Identify which cell holds the provided text, then report its [x, y] central coordinate. 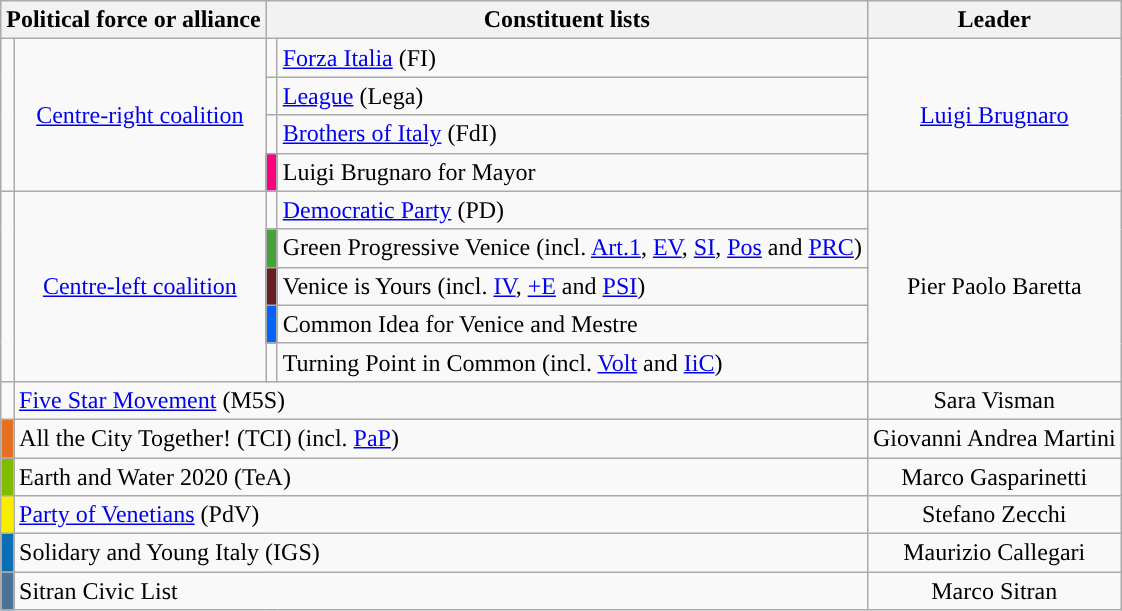
Five Star Movement (M5S) [441, 400]
All the City Together! (TCI) (incl. PaP) [441, 438]
Venice is Yours (incl. IV, +E and PSI) [572, 286]
Stefano Zecchi [994, 515]
Solidary and Young Italy (IGS) [441, 553]
Leader [994, 20]
Giovanni Andrea Martini [994, 438]
Luigi Brugnaro [994, 115]
League (Lega) [572, 96]
Maurizio Callegari [994, 553]
Earth and Water 2020 (TeA) [441, 477]
Political force or alliance [134, 20]
Forza Italia (FI) [572, 58]
Centre-left coalition [140, 286]
Turning Point in Common (incl. Volt and IiC) [572, 362]
Marco Sitran [994, 591]
Pier Paolo Baretta [994, 286]
Democratic Party (PD) [572, 210]
Brothers of Italy (FdI) [572, 134]
Sara Visman [994, 400]
Luigi Brugnaro for Mayor [572, 172]
Marco Gasparinetti [994, 477]
Party of Venetians (PdV) [441, 515]
Constituent lists [566, 20]
Centre-right coalition [140, 115]
Sitran Civic List [441, 591]
Green Progressive Venice (incl. Art.1, EV, SI, Pos and PRC) [572, 248]
Common Idea for Venice and Mestre [572, 324]
